Find where the given text appears and provide that cell's center as (X, Y) coordinate. 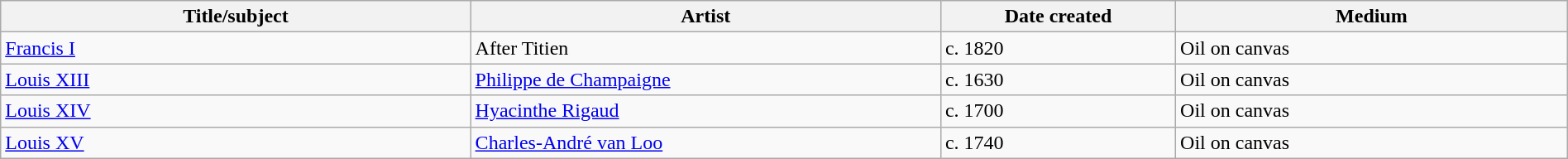
Philippe de Champaigne (705, 79)
c. 1820 (1058, 48)
Francis I (236, 48)
c. 1740 (1058, 142)
Louis XIII (236, 79)
Louis XV (236, 142)
c. 1630 (1058, 79)
Hyacinthe Rigaud (705, 111)
Date created (1058, 17)
After Titien (705, 48)
Charles-André van Loo (705, 142)
Louis XIV (236, 111)
Artist (705, 17)
c. 1700 (1058, 111)
Title/subject (236, 17)
Medium (1372, 17)
